Provide the [x, y] coordinate of the cell's center where the given text is located.  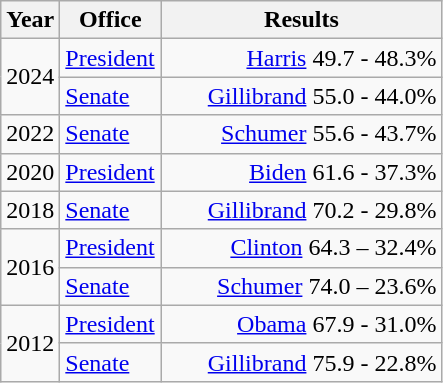
2018 [30, 210]
Schumer 55.6 - 43.7% [302, 134]
2016 [30, 267]
Harris 49.7 - 48.3% [302, 58]
Year [30, 20]
Obama 67.9 - 31.0% [302, 324]
Biden 61.6 - 37.3% [302, 172]
Office [110, 20]
Schumer 74.0 – 23.6% [302, 286]
2012 [30, 343]
Results [302, 20]
Clinton 64.3 – 32.4% [302, 248]
Gillibrand 75.9 - 22.8% [302, 362]
Gillibrand 55.0 - 44.0% [302, 96]
2022 [30, 134]
2024 [30, 77]
Gillibrand 70.2 - 29.8% [302, 210]
2020 [30, 172]
